Detect which cell encompasses the target text, then output its [x, y] center coordinate. 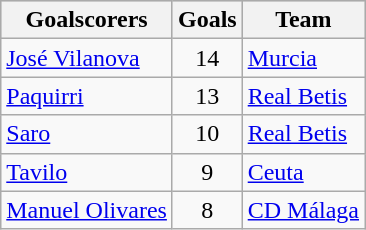
14 [207, 58]
9 [207, 172]
Saro [87, 134]
Goalscorers [87, 20]
Paquirri [87, 96]
Goals [207, 20]
Ceuta [303, 172]
8 [207, 210]
Tavilo [87, 172]
13 [207, 96]
CD Málaga [303, 210]
Team [303, 20]
10 [207, 134]
Murcia [303, 58]
José Vilanova [87, 58]
Manuel Olivares [87, 210]
